Identify which cell holds the provided text, then report its [x, y] central coordinate. 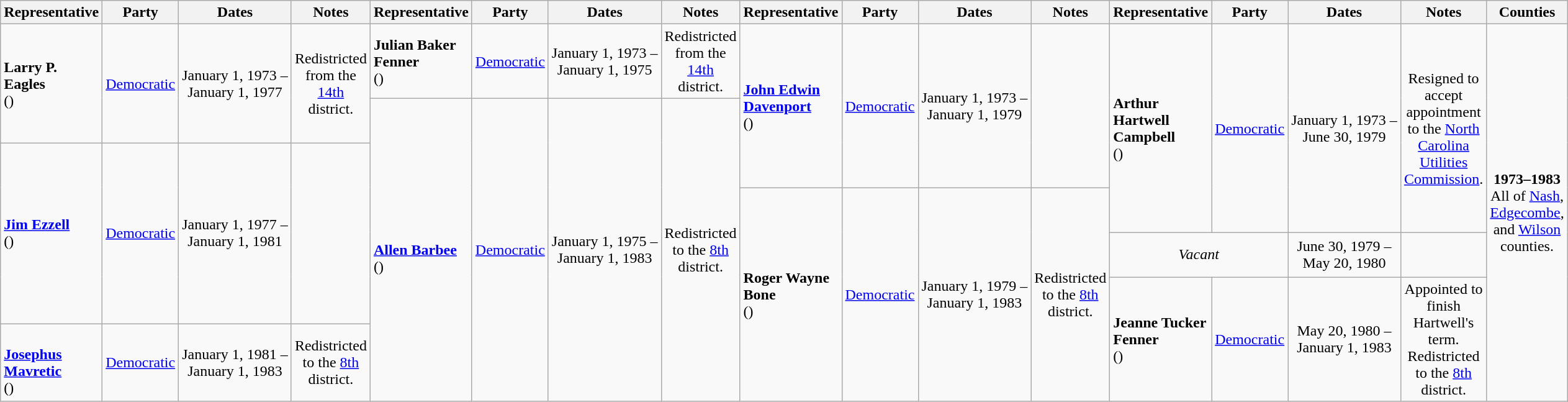
Roger Wayne Bone() [791, 295]
June 30, 1979 – May 20, 1980 [1345, 255]
Resigned to accept appointment to the North Carolina Utilities Commission. [1443, 128]
Counties [1527, 12]
January 1, 1977 – January 1, 1981 [235, 234]
Jim Ezzell() [52, 234]
Appointed to finish Hartwell's term. Redistricted to the 8th district. [1443, 339]
Josephus Mavretic() [52, 363]
January 1, 1979 – January 1, 1983 [975, 295]
1973–1983 All of Nash, Edgecombe, and Wilson counties. [1527, 212]
January 1, 1973 – January 1, 1975 [605, 61]
Allen Barbee() [421, 250]
January 1, 1973 – June 30, 1979 [1345, 128]
May 20, 1980 – January 1, 1983 [1345, 339]
January 1, 1973 – January 1, 1979 [975, 106]
Vacant [1199, 255]
Julian Baker Fenner() [421, 61]
January 1, 1981 – January 1, 1983 [235, 363]
Larry P. Eagles() [52, 83]
Jeanne Tucker Fenner() [1161, 339]
January 1, 1975 – January 1, 1983 [605, 250]
January 1, 1973 – January 1, 1977 [235, 83]
John Edwin Davenport() [791, 106]
Arthur Hartwell Campbell() [1161, 128]
